Scan for the cell matching the given text and deliver its [X, Y] coordinate at center. 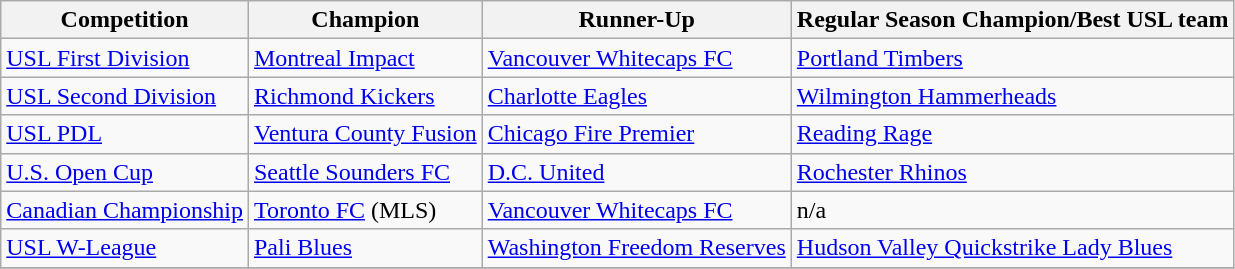
n/a [1012, 210]
Hudson Valley Quickstrike Lady Blues [1012, 248]
D.C. United [636, 172]
Canadian Championship [125, 210]
Runner-Up [636, 20]
Montreal Impact [365, 58]
Rochester Rhinos [1012, 172]
U.S. Open Cup [125, 172]
Chicago Fire Premier [636, 134]
Ventura County Fusion [365, 134]
Richmond Kickers [365, 96]
USL Second Division [125, 96]
Washington Freedom Reserves [636, 248]
Champion [365, 20]
USL First Division [125, 58]
Reading Rage [1012, 134]
Portland Timbers [1012, 58]
Seattle Sounders FC [365, 172]
Competition [125, 20]
Regular Season Champion/Best USL team [1012, 20]
Pali Blues [365, 248]
Toronto FC (MLS) [365, 210]
USL PDL [125, 134]
USL W-League [125, 248]
Charlotte Eagles [636, 96]
Wilmington Hammerheads [1012, 96]
